Output the [X, Y] coordinate of the center of the cell containing the given text.  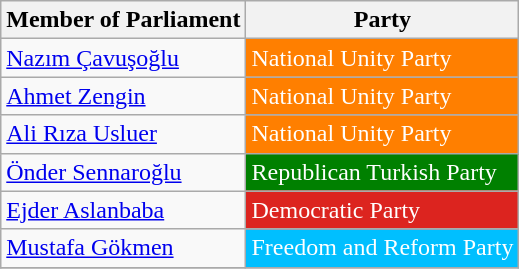
Freedom and Reform Party [382, 248]
Republican Turkish Party [382, 172]
Ejder Aslanbaba [124, 210]
Nazım Çavuşoğlu [124, 58]
Democratic Party [382, 210]
Önder Sennaroğlu [124, 172]
Ahmet Zengin [124, 96]
Member of Parliament [124, 20]
Ali Rıza Usluer [124, 134]
Mustafa Gökmen [124, 248]
Party [382, 20]
